Return (x, y) of the center of cell containing provided text 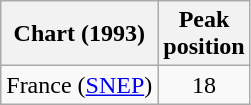
18 (204, 85)
Peakposition (204, 34)
Chart (1993) (80, 34)
France (SNEP) (80, 85)
